Identify which cell holds the provided text, then report its (X, Y) central coordinate. 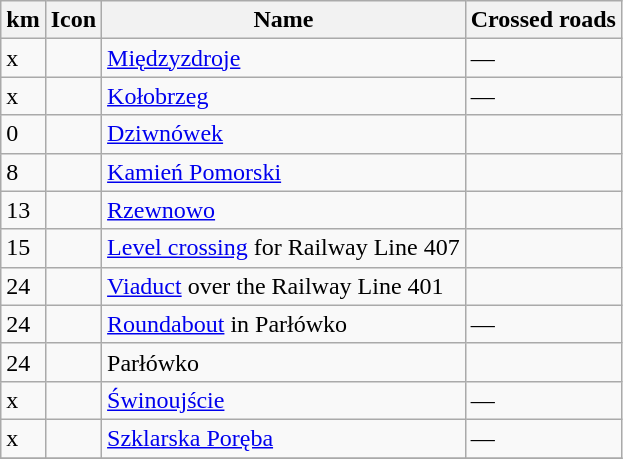
13 (23, 210)
Crossed roads (543, 20)
15 (23, 248)
Parłówko (284, 362)
Level crossing for Railway Line 407 (284, 248)
Roundabout in Parłówko (284, 324)
Kamień Pomorski (284, 172)
Icon (73, 20)
Kołobrzeg (284, 96)
0 (23, 134)
Międzyzdroje (284, 58)
Szklarska Poręba (284, 438)
Rzewnowo (284, 210)
Świnoujście (284, 400)
Dziwnówek (284, 134)
Viaduct over the Railway Line 401 (284, 286)
km (23, 20)
8 (23, 172)
Name (284, 20)
